For the text-containing cell, return its midpoint in (x, y) coordinate format. 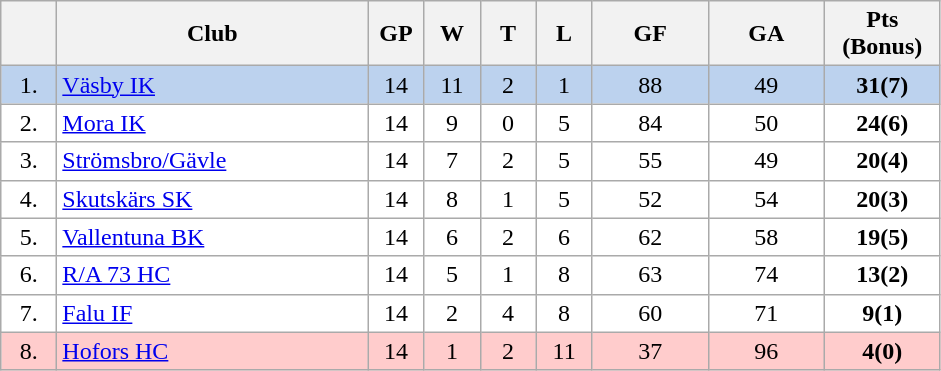
Hofors HC (212, 351)
3. (29, 161)
63 (650, 275)
5. (29, 237)
Vallentuna BK (212, 237)
19(5) (882, 237)
84 (650, 123)
20(3) (882, 199)
1. (29, 85)
GA (766, 34)
4. (29, 199)
Club (212, 34)
71 (766, 313)
Skutskärs SK (212, 199)
Väsby IK (212, 85)
60 (650, 313)
13(2) (882, 275)
Strömsbro/Gävle (212, 161)
55 (650, 161)
W (452, 34)
R/A 73 HC (212, 275)
GP (396, 34)
31(7) (882, 85)
88 (650, 85)
8. (29, 351)
24(6) (882, 123)
Pts (Bonus) (882, 34)
T (508, 34)
74 (766, 275)
GF (650, 34)
62 (650, 237)
52 (650, 199)
20(4) (882, 161)
Mora IK (212, 123)
54 (766, 199)
37 (650, 351)
4 (508, 313)
9 (452, 123)
4(0) (882, 351)
7. (29, 313)
0 (508, 123)
50 (766, 123)
58 (766, 237)
Falu IF (212, 313)
7 (452, 161)
L (564, 34)
9(1) (882, 313)
96 (766, 351)
2. (29, 123)
6. (29, 275)
